Scan for the cell matching the given text and deliver its [X, Y] coordinate at center. 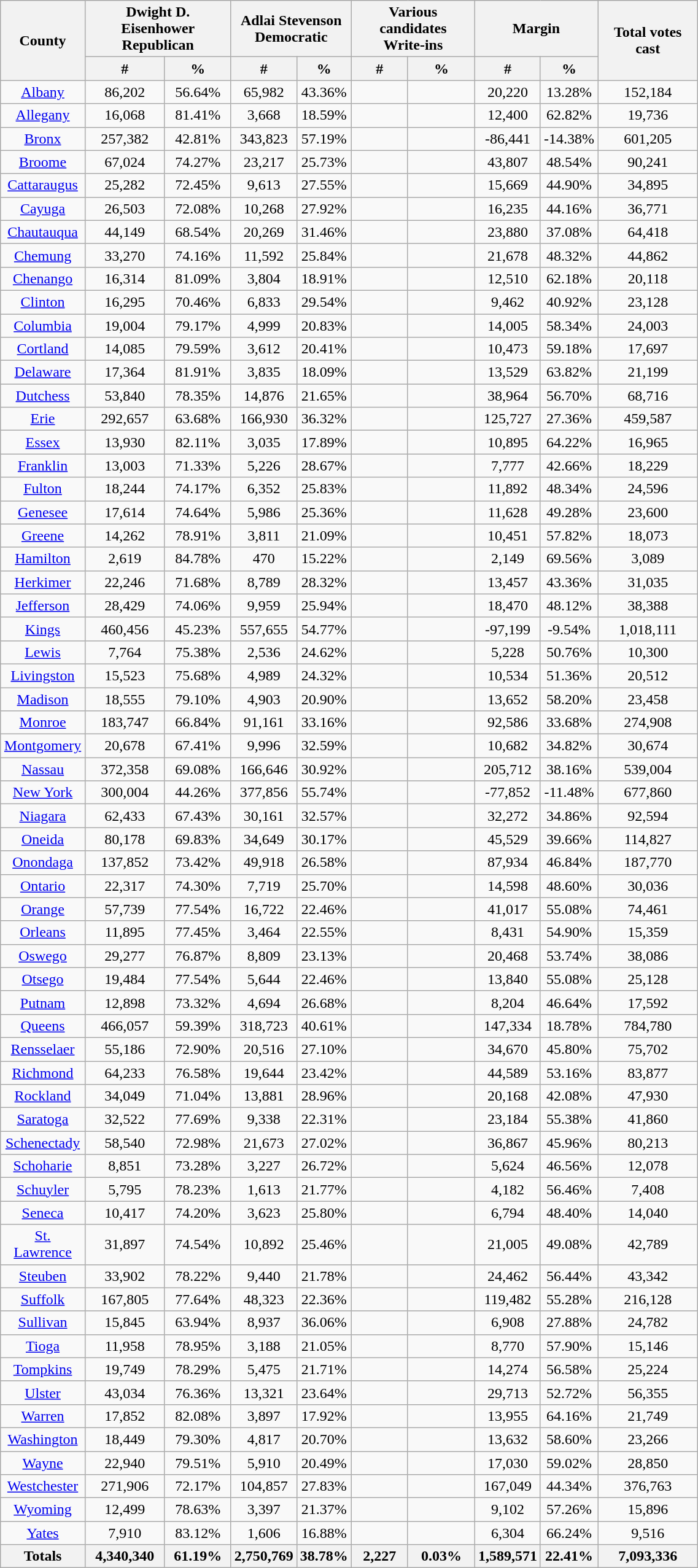
15.22% [324, 559]
Livingston [43, 675]
12,499 [125, 1510]
Queens [43, 1026]
12,078 [648, 1166]
13,881 [264, 1096]
47,930 [648, 1096]
3,612 [264, 349]
Allegany [43, 115]
55,186 [125, 1049]
25.46% [324, 1244]
25,282 [125, 185]
18.09% [324, 372]
82.08% [198, 1416]
31,897 [125, 1244]
25.73% [324, 162]
7,719 [264, 886]
53.16% [568, 1073]
21,005 [507, 1244]
63.82% [568, 372]
30.92% [324, 769]
41,860 [648, 1120]
20,269 [264, 232]
137,852 [125, 863]
10,892 [264, 1244]
292,657 [125, 419]
13,003 [125, 466]
17.92% [324, 1416]
25.80% [324, 1213]
Tioga [43, 1346]
55.74% [324, 793]
56.64% [198, 92]
48.12% [568, 605]
18,244 [125, 489]
40.61% [324, 1026]
64.22% [568, 442]
Genesee [43, 512]
Bronx [43, 139]
92,586 [507, 723]
36,771 [648, 209]
23,266 [648, 1439]
4,999 [264, 326]
76.58% [198, 1073]
80,213 [648, 1143]
Monroe [43, 723]
59.39% [198, 1026]
4,817 [264, 1439]
Tompkins [43, 1369]
14,876 [264, 396]
459,587 [648, 419]
9,996 [264, 746]
74.06% [198, 605]
8,431 [507, 932]
343,823 [264, 139]
82.11% [198, 442]
21.37% [324, 1510]
17,592 [648, 1002]
77.69% [198, 1120]
104,857 [264, 1486]
10,268 [264, 209]
8,204 [507, 1002]
74.20% [198, 1213]
90,241 [648, 162]
601,205 [648, 139]
Rensselaer [43, 1049]
69.08% [198, 769]
38.16% [568, 769]
71.33% [198, 466]
Warren [43, 1416]
Chenango [43, 279]
41,017 [507, 909]
24,782 [648, 1323]
Hamilton [43, 559]
38,964 [507, 396]
9,462 [507, 302]
187,770 [648, 863]
23,128 [648, 302]
Montgomery [43, 746]
46.56% [568, 1166]
Putnam [43, 1002]
78.63% [198, 1510]
18,555 [125, 699]
19,004 [125, 326]
66.84% [198, 723]
17,852 [125, 1416]
53,840 [125, 396]
7,093,336 [648, 1556]
43,807 [507, 162]
Rockland [43, 1096]
8,809 [264, 956]
28.67% [324, 466]
28.32% [324, 582]
10,682 [507, 746]
56.44% [568, 1276]
3,897 [264, 1416]
48.60% [568, 886]
25.83% [324, 489]
4,694 [264, 1002]
3,035 [264, 442]
44,149 [125, 232]
73.28% [198, 1166]
72.98% [198, 1143]
9,338 [264, 1120]
19,644 [264, 1073]
8,770 [507, 1346]
74.30% [198, 886]
Westchester [43, 1486]
27.55% [324, 185]
5,624 [507, 1166]
33.68% [568, 723]
14,262 [125, 536]
20,678 [125, 746]
75,702 [648, 1049]
73.32% [198, 1002]
42.66% [568, 466]
50.76% [568, 652]
49.08% [568, 1244]
28,429 [125, 605]
16,722 [264, 909]
Broome [43, 162]
Albany [43, 92]
30,036 [648, 886]
24,003 [648, 326]
Kings [43, 629]
74.27% [198, 162]
64.16% [568, 1416]
44.16% [568, 209]
57,739 [125, 909]
57.82% [568, 536]
26,503 [125, 209]
3,811 [264, 536]
9,440 [264, 1276]
84.78% [198, 559]
11,628 [507, 512]
8,937 [264, 1323]
7,910 [125, 1533]
62.18% [568, 279]
2,227 [379, 1556]
42.08% [568, 1096]
17.89% [324, 442]
18,229 [648, 466]
Dutchess [43, 396]
Ulster [43, 1393]
Jefferson [43, 605]
81.41% [198, 115]
79.17% [198, 326]
Chemung [43, 255]
3,668 [264, 115]
3,804 [264, 279]
27.02% [324, 1143]
67.41% [198, 746]
2,536 [264, 652]
39.66% [568, 839]
26.68% [324, 1002]
29,277 [125, 956]
27.92% [324, 209]
20.70% [324, 1439]
28,850 [648, 1463]
19,736 [648, 115]
21.09% [324, 536]
64,418 [648, 232]
19,484 [125, 979]
8,851 [125, 1166]
20,512 [648, 675]
14,005 [507, 326]
4,182 [507, 1189]
25.84% [324, 255]
26.72% [324, 1166]
42.81% [198, 139]
10,300 [648, 652]
15,845 [125, 1323]
Schenectady [43, 1143]
14,274 [507, 1369]
11,892 [507, 489]
Cortland [43, 349]
13,652 [507, 699]
79.10% [198, 699]
22,246 [125, 582]
1,606 [264, 1533]
28.96% [324, 1096]
20.83% [324, 326]
167,805 [125, 1299]
23,184 [507, 1120]
Nassau [43, 769]
23,600 [648, 512]
34.86% [568, 816]
166,930 [264, 419]
Orange [43, 909]
48.40% [568, 1213]
7,764 [125, 652]
36.06% [324, 1323]
318,723 [264, 1026]
-77,852 [507, 793]
Delaware [43, 372]
271,906 [125, 1486]
23.42% [324, 1073]
38,388 [648, 605]
70.46% [198, 302]
59.18% [568, 349]
205,712 [507, 769]
Various candidatesWrite-ins [413, 29]
3,464 [264, 932]
Schuyler [43, 1189]
Onondaga [43, 863]
29,713 [507, 1393]
18,470 [507, 605]
Herkimer [43, 582]
376,763 [648, 1486]
21,199 [648, 372]
-97,199 [507, 629]
5,475 [264, 1369]
72.08% [198, 209]
10,473 [507, 349]
80,178 [125, 839]
10,417 [125, 1213]
46.64% [568, 1002]
2,149 [507, 559]
79.30% [198, 1439]
34.82% [568, 746]
25,128 [648, 979]
27.83% [324, 1486]
21,673 [264, 1143]
Dwight D. EisenhowerRepublican [158, 29]
48.54% [568, 162]
56.70% [568, 396]
16,235 [507, 209]
69.83% [198, 839]
16,314 [125, 279]
Seneca [43, 1213]
30,674 [648, 746]
11,592 [264, 255]
61.19% [198, 1556]
62,433 [125, 816]
20.90% [324, 699]
8,789 [264, 582]
15,896 [648, 1510]
30,161 [264, 816]
9,516 [648, 1533]
119,482 [507, 1299]
78.23% [198, 1189]
74,461 [648, 909]
27.88% [568, 1323]
1,018,111 [648, 629]
County [43, 40]
9,102 [507, 1510]
21,749 [648, 1416]
Richmond [43, 1073]
58.60% [568, 1439]
15,523 [125, 675]
9,959 [264, 605]
56.46% [568, 1189]
22.55% [324, 932]
7,408 [648, 1189]
20,118 [648, 279]
71.04% [198, 1096]
87,934 [507, 863]
Cattaraugus [43, 185]
22,317 [125, 886]
54.77% [324, 629]
25.70% [324, 886]
257,382 [125, 139]
Cayuga [43, 209]
Yates [43, 1533]
20,168 [507, 1096]
57.90% [568, 1346]
1,589,571 [507, 1556]
38,086 [648, 956]
83.12% [198, 1533]
17,364 [125, 372]
23,217 [264, 162]
55.28% [568, 1299]
37.08% [568, 232]
44,862 [648, 255]
21.71% [324, 1369]
274,908 [648, 723]
3,227 [264, 1166]
67.43% [198, 816]
152,184 [648, 92]
18,449 [125, 1439]
26.58% [324, 863]
27.10% [324, 1049]
45.23% [198, 629]
58.34% [568, 326]
13,930 [125, 442]
Schoharie [43, 1166]
Clinton [43, 302]
Total votes cast [648, 40]
377,856 [264, 793]
20,468 [507, 956]
48.32% [568, 255]
23,458 [648, 699]
55.38% [568, 1120]
44.90% [568, 185]
81.91% [198, 372]
57.26% [568, 1510]
33,270 [125, 255]
13,955 [507, 1416]
17,614 [125, 512]
Essex [43, 442]
Saratoga [43, 1120]
57.19% [324, 139]
64,233 [125, 1073]
466,057 [125, 1026]
5,795 [125, 1189]
36,867 [507, 1143]
43,034 [125, 1393]
Fulton [43, 489]
21.78% [324, 1276]
6,833 [264, 302]
43,342 [648, 1276]
78.35% [198, 396]
Columbia [43, 326]
77.45% [198, 932]
539,004 [648, 769]
69.56% [568, 559]
45,529 [507, 839]
13,529 [507, 372]
14,085 [125, 349]
Lewis [43, 652]
3,835 [264, 372]
92,594 [648, 816]
30.17% [324, 839]
6,794 [507, 1213]
10,451 [507, 536]
11,958 [125, 1346]
3,188 [264, 1346]
St. Lawrence [43, 1244]
78.29% [198, 1369]
-11.48% [568, 793]
56.58% [568, 1369]
66.24% [568, 1533]
Oswego [43, 956]
44,589 [507, 1073]
784,780 [648, 1026]
62.82% [568, 115]
300,004 [125, 793]
79.51% [198, 1463]
83,877 [648, 1073]
74.64% [198, 512]
24.62% [324, 652]
34,670 [507, 1049]
16,068 [125, 115]
49,918 [264, 863]
45.96% [568, 1143]
557,655 [264, 629]
44.26% [198, 793]
Chautauqua [43, 232]
24.32% [324, 675]
13,321 [264, 1393]
63.68% [198, 419]
74.16% [198, 255]
114,827 [648, 839]
4,903 [264, 699]
78.95% [198, 1346]
31.46% [324, 232]
Wayne [43, 1463]
11,895 [125, 932]
Erie [43, 419]
49.28% [568, 512]
18,073 [648, 536]
12,400 [507, 115]
Greene [43, 536]
58,540 [125, 1143]
91,161 [264, 723]
53.74% [568, 956]
2,750,769 [264, 1556]
72.45% [198, 185]
5,644 [264, 979]
216,128 [648, 1299]
677,860 [648, 793]
3,397 [264, 1510]
20,516 [264, 1049]
167,049 [507, 1486]
68,716 [648, 396]
17,030 [507, 1463]
3,623 [264, 1213]
24,596 [648, 489]
Orleans [43, 932]
460,456 [125, 629]
46.84% [568, 863]
23.13% [324, 956]
34,649 [264, 839]
23.64% [324, 1393]
34,049 [125, 1096]
33,902 [125, 1276]
42,789 [648, 1244]
Ontario [43, 886]
20.41% [324, 349]
-14.38% [568, 139]
14,598 [507, 886]
40.92% [568, 302]
32.59% [324, 746]
21,678 [507, 255]
5,986 [264, 512]
78.91% [198, 536]
25,224 [648, 1369]
147,334 [507, 1026]
9,613 [264, 185]
58.20% [568, 699]
51.36% [568, 675]
13.28% [568, 92]
86,202 [125, 92]
6,908 [507, 1323]
12,510 [507, 279]
48.34% [568, 489]
15,669 [507, 185]
14,040 [648, 1213]
65,982 [264, 92]
183,747 [125, 723]
16,295 [125, 302]
32,272 [507, 816]
16,965 [648, 442]
79.59% [198, 349]
372,358 [125, 769]
77.64% [198, 1299]
13,457 [507, 582]
25.94% [324, 605]
68.54% [198, 232]
59.02% [568, 1463]
44.34% [568, 1486]
18.91% [324, 279]
48,323 [264, 1299]
125,727 [507, 419]
75.68% [198, 675]
5,910 [264, 1463]
166,646 [264, 769]
22.31% [324, 1120]
4,989 [264, 675]
75.38% [198, 652]
13,840 [507, 979]
Sullivan [43, 1323]
33.16% [324, 723]
0.03% [441, 1556]
18.78% [568, 1026]
Steuben [43, 1276]
Otsego [43, 979]
74.54% [198, 1244]
21.77% [324, 1189]
73.42% [198, 863]
6,352 [264, 489]
67,024 [125, 162]
15,146 [648, 1346]
Niagara [43, 816]
2,619 [125, 559]
Oneida [43, 839]
17,697 [648, 349]
32,522 [125, 1120]
Totals [43, 1556]
32.57% [324, 816]
56,355 [648, 1393]
470 [264, 559]
3,089 [648, 559]
71.68% [198, 582]
5,226 [264, 466]
-9.54% [568, 629]
29.54% [324, 302]
76.36% [198, 1393]
31,035 [648, 582]
81.09% [198, 279]
22.41% [568, 1556]
10,534 [507, 675]
25.36% [324, 512]
12,898 [125, 1002]
1,613 [264, 1189]
52.72% [568, 1393]
Suffolk [43, 1299]
20,220 [507, 92]
72.90% [198, 1049]
Washington [43, 1439]
-86,441 [507, 139]
7,777 [507, 466]
54.90% [568, 932]
18.59% [324, 115]
21.65% [324, 396]
Margin [536, 29]
6,304 [507, 1533]
38.78% [324, 1556]
15,359 [648, 932]
21.05% [324, 1346]
78.22% [198, 1276]
New York [43, 793]
Franklin [43, 466]
23,880 [507, 232]
13,632 [507, 1439]
27.36% [568, 419]
76.87% [198, 956]
19,749 [125, 1369]
10,895 [507, 442]
20.49% [324, 1463]
34,895 [648, 185]
24,462 [507, 1276]
63.94% [198, 1323]
Wyoming [43, 1510]
22,940 [125, 1463]
36.32% [324, 419]
22.36% [324, 1299]
4,340,340 [125, 1556]
74.17% [198, 489]
45.80% [568, 1049]
72.17% [198, 1486]
Adlai StevensonDemocratic [291, 29]
16.88% [324, 1533]
5,228 [507, 652]
Madison [43, 699]
